Capture the cell that displays the provided text and extract its [X, Y] central coordinate. 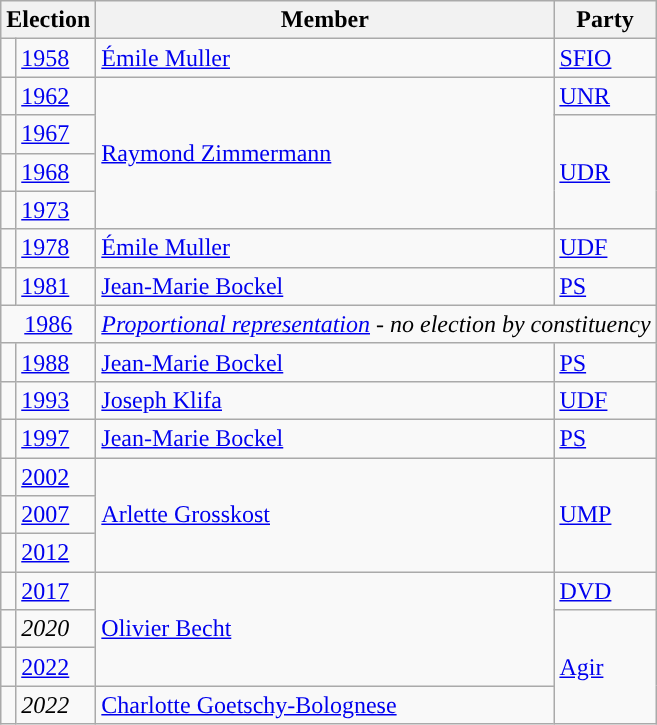
1993 [56, 400]
Arlette Grosskost [325, 515]
1986 [48, 324]
Member [325, 20]
2002 [56, 477]
1997 [56, 438]
UDR [605, 172]
Election [48, 20]
2007 [56, 515]
1968 [56, 172]
UNR [605, 96]
Joseph Klifa [325, 400]
UMP [605, 515]
1967 [56, 134]
1988 [56, 362]
2012 [56, 553]
Charlotte Goetschy-Bolognese [325, 705]
1978 [56, 248]
SFIO [605, 58]
2020 [56, 629]
Agir [605, 667]
1958 [56, 58]
Raymond Zimmermann [325, 153]
DVD [605, 591]
1962 [56, 96]
2017 [56, 591]
Proportional representation - no election by constituency [376, 324]
Olivier Becht [325, 629]
1981 [56, 286]
1973 [56, 210]
Party [605, 20]
